Identify which cell holds the provided text, then report its (x, y) central coordinate. 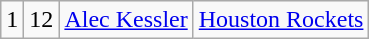
1 (12, 20)
Alec Kessler (126, 20)
12 (42, 20)
Houston Rockets (281, 20)
